Return the [X, Y] coordinate for the center point of the cell that contains the specified text.  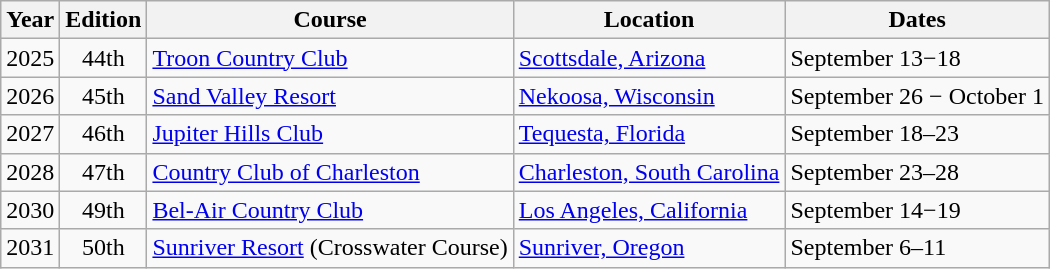
Location [649, 20]
Dates [918, 20]
Los Angeles, California [649, 210]
Country Club of Charleston [330, 172]
2031 [30, 248]
Sunriver, Oregon [649, 248]
Bel-Air Country Club [330, 210]
Sunriver Resort (Crosswater Course) [330, 248]
45th [104, 96]
Edition [104, 20]
Sand Valley Resort [330, 96]
September 14−19 [918, 210]
Jupiter Hills Club [330, 134]
Course [330, 20]
Scottsdale, Arizona [649, 58]
47th [104, 172]
September 26 − October 1 [918, 96]
September 23–28 [918, 172]
September 13−18 [918, 58]
Troon Country Club [330, 58]
50th [104, 248]
44th [104, 58]
September 6–11 [918, 248]
2025 [30, 58]
Year [30, 20]
September 18–23 [918, 134]
2028 [30, 172]
46th [104, 134]
2027 [30, 134]
Nekoosa, Wisconsin [649, 96]
2030 [30, 210]
49th [104, 210]
2026 [30, 96]
Tequesta, Florida [649, 134]
Charleston, South Carolina [649, 172]
